Return the (x, y) coordinate for the center point of the cell that contains the specified text.  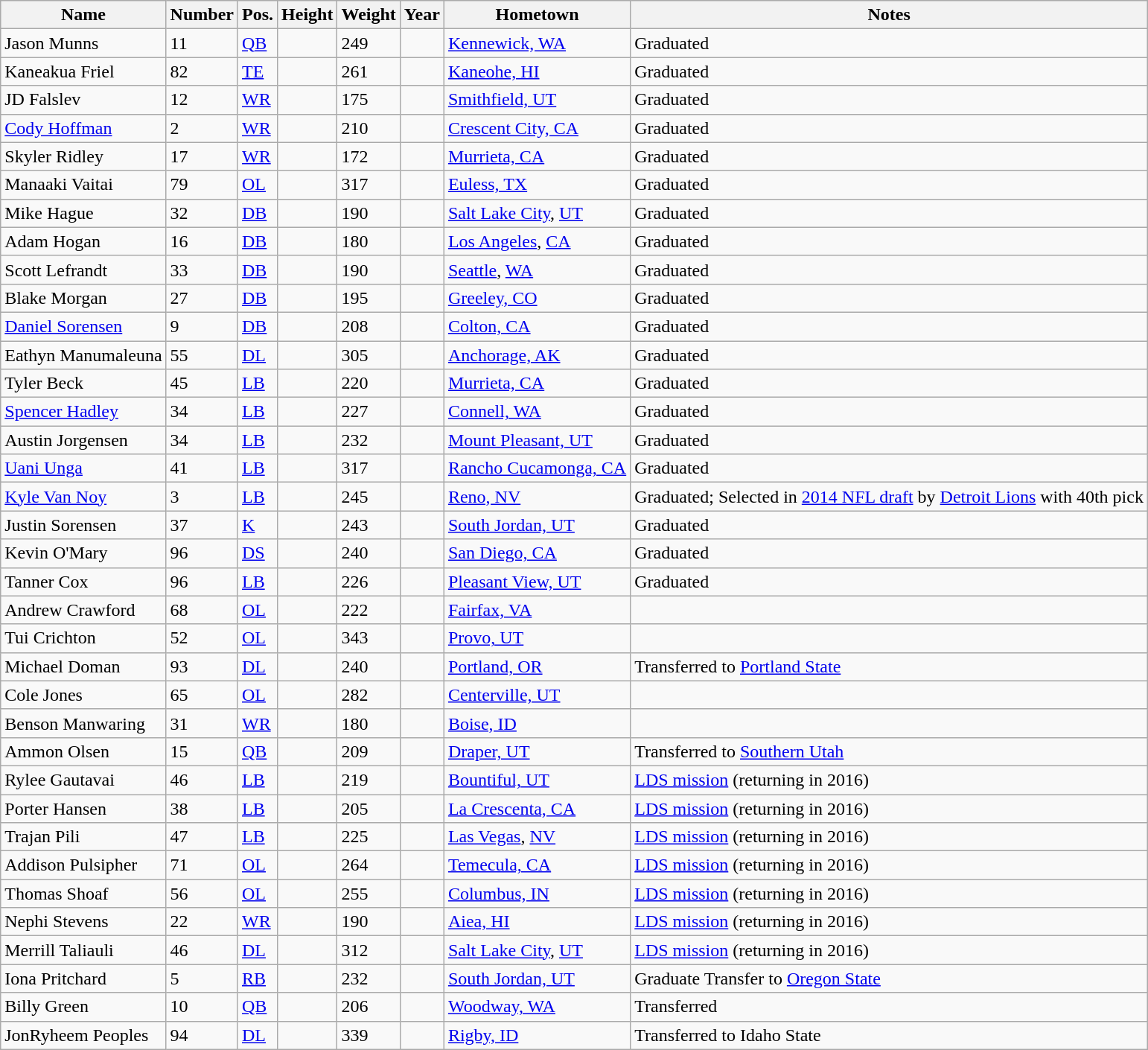
Cole Jones (83, 695)
312 (369, 950)
RB (258, 979)
Year (421, 15)
Aiea, HI (537, 922)
Colton, CA (537, 326)
172 (369, 156)
55 (202, 355)
56 (202, 894)
209 (369, 751)
Austin Jorgensen (83, 440)
Graduate Transfer to Oregon State (889, 979)
Jason Munns (83, 43)
Rylee Gautavai (83, 780)
22 (202, 922)
9 (202, 326)
208 (369, 326)
Las Vegas, NV (537, 837)
68 (202, 610)
Crescent City, CA (537, 128)
Benson Manwaring (83, 723)
Blake Morgan (83, 298)
94 (202, 1035)
Draper, UT (537, 751)
38 (202, 808)
Transferred to Idaho State (889, 1035)
37 (202, 525)
Michael Doman (83, 666)
Bountiful, UT (537, 780)
Eathyn Manumaleuna (83, 355)
Rigby, ID (537, 1035)
3 (202, 497)
Number (202, 15)
Los Angeles, CA (537, 241)
Kyle Van Noy (83, 497)
Transferred (889, 1007)
220 (369, 384)
Seattle, WA (537, 270)
41 (202, 468)
45 (202, 384)
Pleasant View, UT (537, 582)
Weight (369, 15)
195 (369, 298)
Height (307, 15)
5 (202, 979)
K (258, 525)
343 (369, 638)
DS (258, 553)
245 (369, 497)
282 (369, 695)
San Diego, CA (537, 553)
Columbus, IN (537, 894)
2 (202, 128)
Justin Sorensen (83, 525)
71 (202, 865)
82 (202, 71)
Anchorage, AK (537, 355)
Reno, NV (537, 497)
27 (202, 298)
TE (258, 71)
52 (202, 638)
Smithfield, UT (537, 100)
Kaneakua Friel (83, 71)
264 (369, 865)
Woodway, WA (537, 1007)
205 (369, 808)
Adam Hogan (83, 241)
12 (202, 100)
Fairfax, VA (537, 610)
Kaneohe, HI (537, 71)
10 (202, 1007)
Iona Pritchard (83, 979)
Tyler Beck (83, 384)
Portland, OR (537, 666)
17 (202, 156)
Temecula, CA (537, 865)
JonRyheem Peoples (83, 1035)
La Crescenta, CA (537, 808)
Centerville, UT (537, 695)
65 (202, 695)
Mike Hague (83, 213)
Provo, UT (537, 638)
261 (369, 71)
Notes (889, 15)
47 (202, 837)
255 (369, 894)
Porter Hansen (83, 808)
227 (369, 412)
Skyler Ridley (83, 156)
79 (202, 185)
33 (202, 270)
Boise, ID (537, 723)
206 (369, 1007)
Name (83, 15)
Cody Hoffman (83, 128)
93 (202, 666)
Hometown (537, 15)
32 (202, 213)
210 (369, 128)
Trajan Pili (83, 837)
Ammon Olsen (83, 751)
Spencer Hadley (83, 412)
Tanner Cox (83, 582)
11 (202, 43)
Greeley, CO (537, 298)
Graduated; Selected in 2014 NFL draft by Detroit Lions with 40th pick (889, 497)
Transferred to Southern Utah (889, 751)
Merrill Taliauli (83, 950)
16 (202, 241)
Daniel Sorensen (83, 326)
219 (369, 780)
Connell, WA (537, 412)
Kennewick, WA (537, 43)
Tui Crichton (83, 638)
Nephi Stevens (83, 922)
Thomas Shoaf (83, 894)
Andrew Crawford (83, 610)
339 (369, 1035)
Addison Pulsipher (83, 865)
JD Falslev (83, 100)
Kevin O'Mary (83, 553)
226 (369, 582)
Transferred to Portland State (889, 666)
Billy Green (83, 1007)
225 (369, 837)
305 (369, 355)
Scott Lefrandt (83, 270)
31 (202, 723)
Euless, TX (537, 185)
Rancho Cucamonga, CA (537, 468)
175 (369, 100)
Pos. (258, 15)
Mount Pleasant, UT (537, 440)
Uani Unga (83, 468)
243 (369, 525)
15 (202, 751)
Manaaki Vaitai (83, 185)
222 (369, 610)
249 (369, 43)
